Locate the cell with the specified text and output its [X, Y] center coordinate. 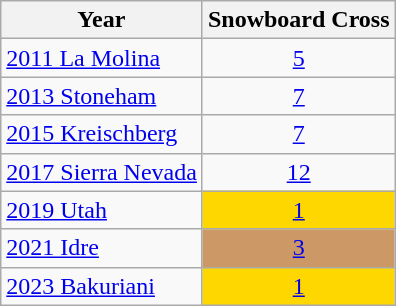
2023 Bakuriani [102, 286]
2011 La Molina [102, 58]
Snowboard Cross [298, 20]
2019 Utah [102, 210]
Year [102, 20]
12 [298, 172]
5 [298, 58]
2015 Kreischberg [102, 134]
2017 Sierra Nevada [102, 172]
2013 Stoneham [102, 96]
2021 Idre [102, 248]
3 [298, 248]
